Find where the given text appears and provide that cell's center as (X, Y) coordinate. 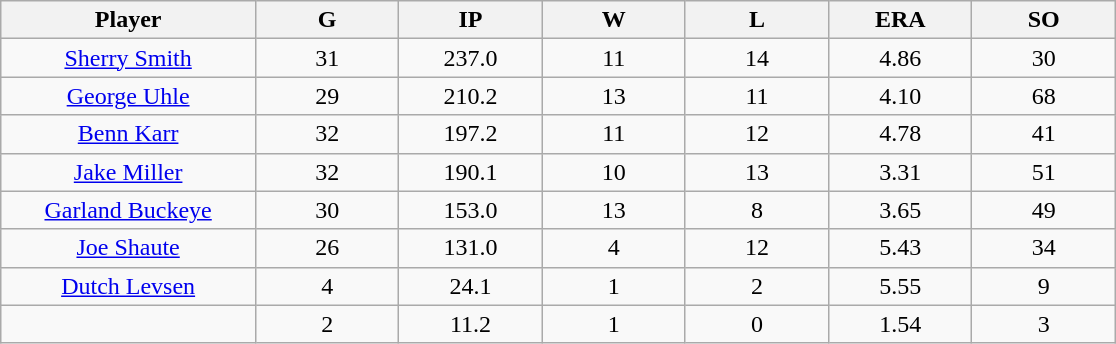
68 (1044, 96)
24.1 (470, 286)
41 (1044, 134)
Player (128, 20)
Garland Buckeye (128, 210)
L (756, 20)
34 (1044, 248)
31 (326, 58)
Sherry Smith (128, 58)
3.31 (900, 172)
Joe Shaute (128, 248)
5.55 (900, 286)
W (614, 20)
3 (1044, 324)
153.0 (470, 210)
237.0 (470, 58)
5.43 (900, 248)
51 (1044, 172)
14 (756, 58)
8 (756, 210)
210.2 (470, 96)
190.1 (470, 172)
Benn Karr (128, 134)
197.2 (470, 134)
Dutch Levsen (128, 286)
29 (326, 96)
0 (756, 324)
4.78 (900, 134)
SO (1044, 20)
George Uhle (128, 96)
26 (326, 248)
49 (1044, 210)
11.2 (470, 324)
9 (1044, 286)
10 (614, 172)
G (326, 20)
IP (470, 20)
3.65 (900, 210)
ERA (900, 20)
131.0 (470, 248)
4.86 (900, 58)
4.10 (900, 96)
Jake Miller (128, 172)
1.54 (900, 324)
